Search for the cell housing the specified text and yield its (X, Y) center coordinate. 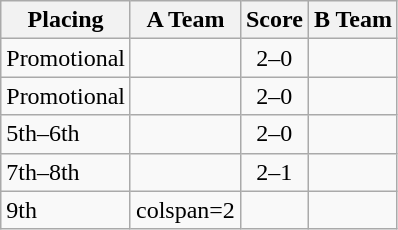
B Team (352, 20)
colspan=2 (185, 210)
7th–8th (66, 172)
Score (274, 20)
5th–6th (66, 134)
9th (66, 210)
Placing (66, 20)
2–1 (274, 172)
A Team (185, 20)
